Find where the given text appears and provide that cell's center as [X, Y] coordinate. 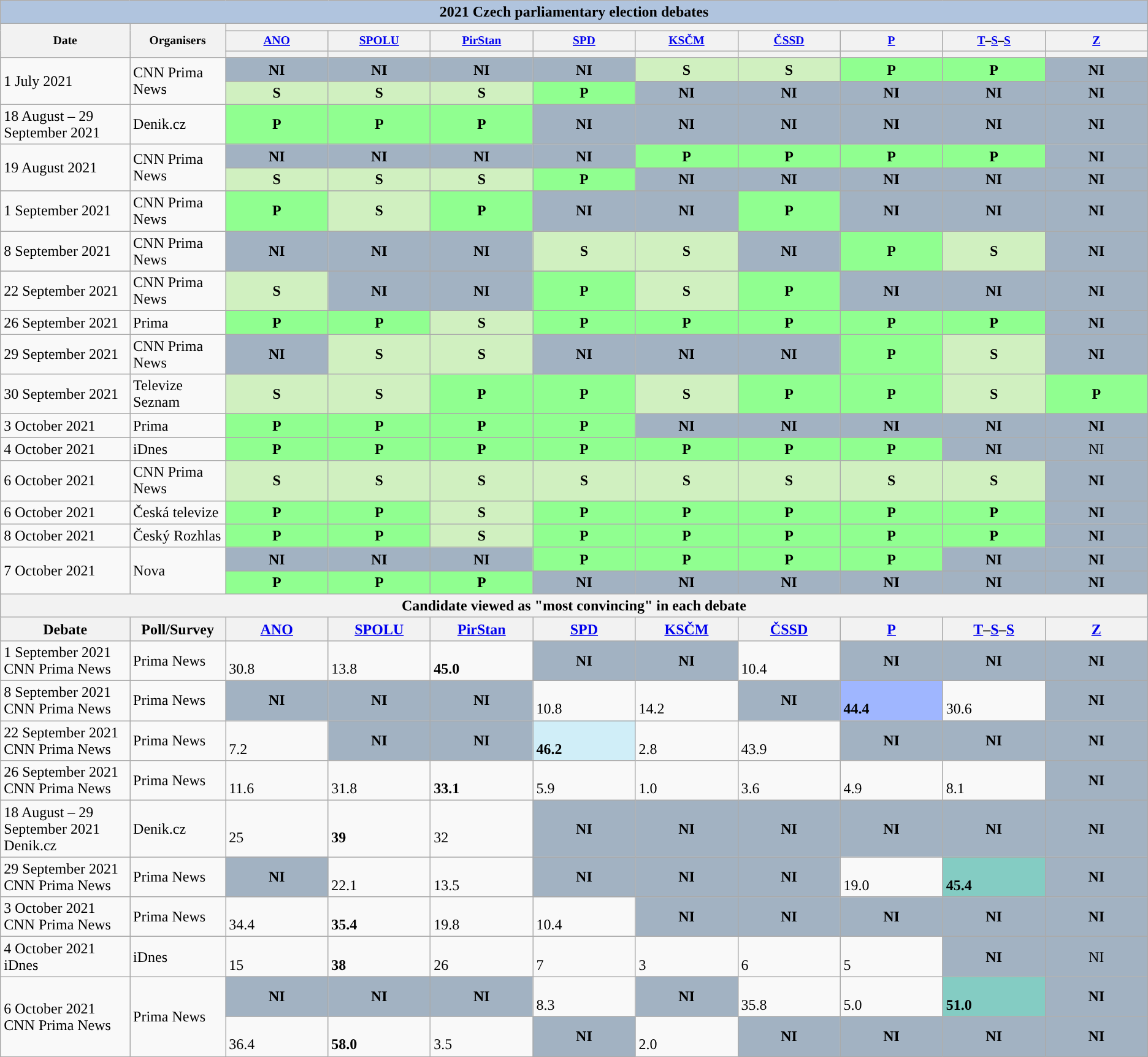
32 [482, 829]
3.5 [482, 1037]
43.9 [789, 741]
11.6 [277, 780]
39 [379, 829]
10.8 [584, 701]
4 October 2021 [65, 449]
8 September 2021CNN Prima News [65, 701]
3 [687, 957]
4 October 2021iDnes [65, 957]
26 [482, 957]
Český Rozhlas [178, 536]
35.4 [379, 917]
51.0 [993, 996]
30.8 [277, 660]
22.1 [379, 877]
8.3 [584, 996]
14.2 [687, 701]
7 [584, 957]
Televize Seznam [178, 394]
46.2 [584, 741]
19.8 [482, 917]
34.4 [277, 917]
2.8 [687, 741]
5.0 [892, 996]
6 October 2021CNN Prima News [65, 1017]
22 September 2021 [65, 291]
3.6 [789, 780]
Date [65, 40]
45.4 [993, 877]
3 October 2021CNN Prima News [65, 917]
35.8 [789, 996]
Česká televize [178, 512]
Nova [178, 571]
30.6 [993, 701]
15 [277, 957]
45.0 [482, 660]
5.9 [584, 780]
1.0 [687, 780]
13.5 [482, 877]
36.4 [277, 1037]
2.0 [687, 1037]
8 October 2021 [65, 536]
Poll/Survey [178, 629]
19 August 2021 [65, 167]
30 September 2021 [65, 394]
26 September 2021 [65, 323]
Candidate viewed as "most convincing" in each debate [574, 605]
1 July 2021 [65, 81]
22 September 2021CNN Prima News [65, 741]
18 August – 29 September 2021Denik.cz [65, 829]
Organisers [178, 40]
31.8 [379, 780]
8 September 2021 [65, 252]
13.8 [379, 660]
7.2 [277, 741]
7 October 2021 [65, 571]
1 September 2021 [65, 211]
19.0 [892, 877]
29 September 2021 [65, 355]
3 October 2021 [65, 426]
6 [789, 957]
38 [379, 957]
58.0 [379, 1037]
4.9 [892, 780]
44.4 [892, 701]
8.1 [993, 780]
33.1 [482, 780]
25 [277, 829]
2021 Czech parliamentary election debates [574, 12]
18 August – 29 September 2021 [65, 124]
1 September 2021CNN Prima News [65, 660]
5 [892, 957]
29 September 2021CNN Prima News [65, 877]
26 September 2021CNN Prima News [65, 780]
Debate [65, 629]
